Detect which cell encompasses the target text, then output its [X, Y] center coordinate. 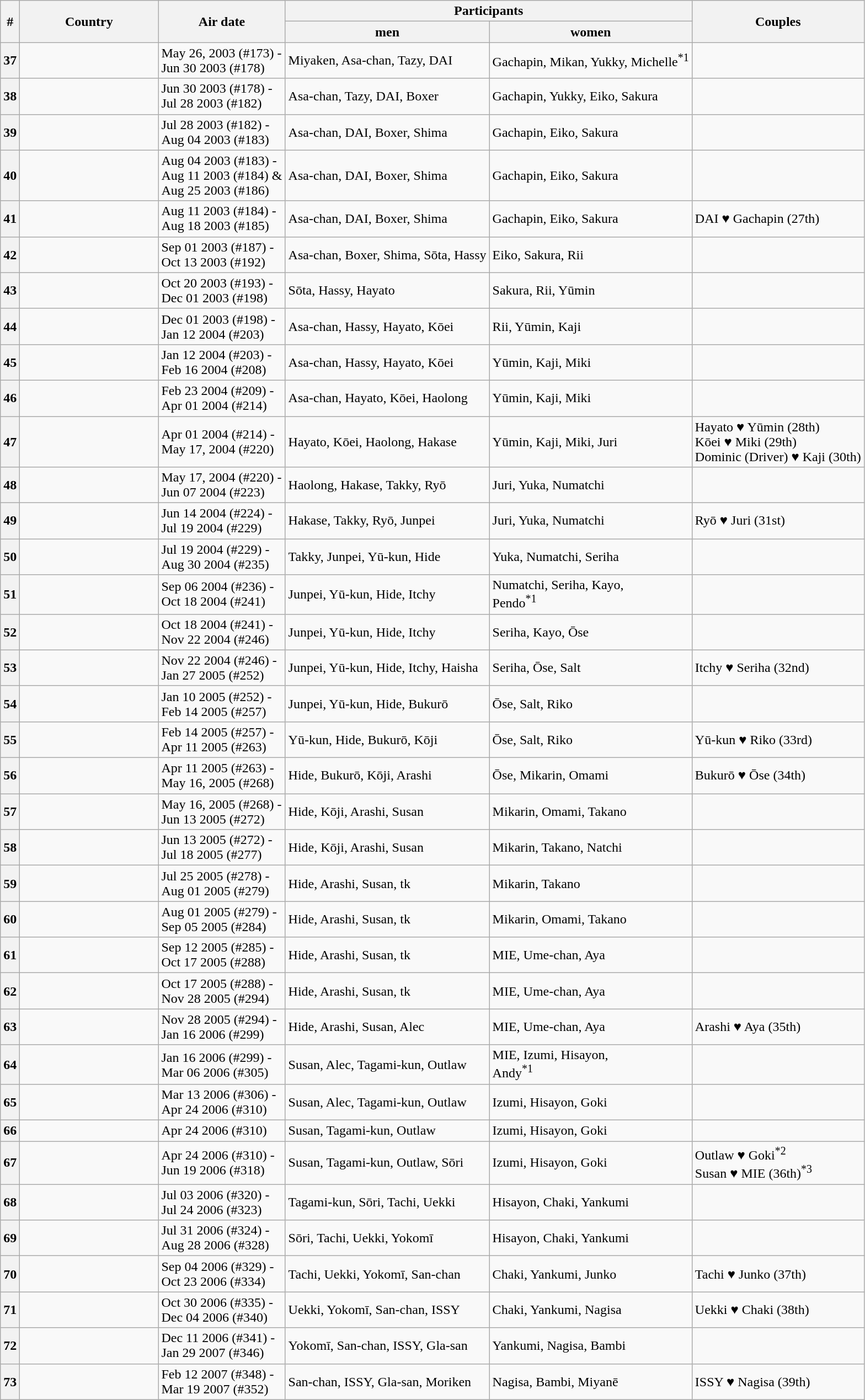
54 [10, 704]
DAI ♥ Gachapin (27th) [778, 218]
66 [10, 1131]
Asa-chan, Tazy, DAI, Boxer [387, 96]
Couples [778, 22]
60 [10, 919]
Seriha, Ōse, Salt [590, 667]
Jul 25 2005 (#278) -Aug 01 2005 (#279) [222, 884]
Feb 23 2004 (#209) -Apr 01 2004 (#214) [222, 398]
53 [10, 667]
Hayato, Kōei, Haolong, Hakase [387, 441]
Hayato ♥ Yūmin (28th)Kōei ♥ Miki (29th)Dominic (Driver) ♥ Kaji (30th) [778, 441]
52 [10, 632]
Gachapin, Mikan, Yukky, Michelle*1 [590, 61]
Miyaken, Asa-chan, Tazy, DAI [387, 61]
Jun 14 2004 (#224) -Jul 19 2004 (#229) [222, 521]
Feb 14 2005 (#257) -Apr 11 2005 (#263) [222, 739]
73 [10, 1381]
Haolong, Hakase, Takky, Ryō [387, 485]
Susan, Tagami-kun, Outlaw [387, 1131]
Sakura, Rii, Yūmin [590, 290]
62 [10, 991]
Oct 18 2004 (#241) -Nov 22 2004 (#246) [222, 632]
May 17, 2004 (#220) -Jun 07 2004 (#223) [222, 485]
Jul 28 2003 (#182) -Aug 04 2003 (#183) [222, 132]
Aug 11 2003 (#184) -Aug 18 2003 (#185) [222, 218]
Apr 24 2006 (#310) [222, 1131]
Hide, Bukurō, Kōji, Arashi [387, 776]
Sep 06 2004 (#236) -Oct 18 2004 (#241) [222, 595]
Country [89, 22]
Jul 31 2006 (#324) -Aug 28 2006 (#328) [222, 1238]
Hide, Arashi, Susan, Alec [387, 1027]
40 [10, 175]
Dec 01 2003 (#198) -Jan 12 2004 (#203) [222, 327]
Uekki ♥ Chaki (38th) [778, 1310]
Uekki, Yokomī, San-chan, ISSY [387, 1310]
Yūmin, Kaji, Miki, Juri [590, 441]
Apr 24 2006 (#310) -Jun 19 2006 (#318) [222, 1163]
Rii, Yūmin, Kaji [590, 327]
Nov 28 2005 (#294) -Jan 16 2006 (#299) [222, 1027]
Chaki, Yankumi, Nagisa [590, 1310]
37 [10, 61]
Aug 04 2003 (#183) -Aug 11 2003 (#184) &Aug 25 2003 (#186) [222, 175]
Tachi ♥ Junko (37th) [778, 1274]
Sōri, Tachi, Uekki, Yokomī [387, 1238]
63 [10, 1027]
Mar 13 2006 (#306) -Apr 24 2006 (#310) [222, 1102]
64 [10, 1065]
San-chan, ISSY, Gla-san, Moriken [387, 1381]
Apr 01 2004 (#214) -May 17, 2004 (#220) [222, 441]
Mikarin, Takano, Natchi [590, 847]
Itchy ♥ Seriha (32nd) [778, 667]
Oct 30 2006 (#335) -Dec 04 2006 (#340) [222, 1310]
67 [10, 1163]
May 16, 2005 (#268) -Jun 13 2005 (#272) [222, 812]
Junpei, Yū-kun, Hide, Itchy, Haisha [387, 667]
Feb 12 2007 (#348) -Mar 19 2007 (#352) [222, 1381]
65 [10, 1102]
Jul 03 2006 (#320) -Jul 24 2006 (#323) [222, 1203]
Sep 04 2006 (#329) -Oct 23 2006 (#334) [222, 1274]
Tachi, Uekki, Yokomī, San-chan [387, 1274]
Asa-chan, Hayato, Kōei, Haolong [387, 398]
men [387, 32]
Aug 01 2005 (#279) -Sep 05 2005 (#284) [222, 919]
42 [10, 255]
Numatchi, Seriha, Kayo,Pendo*1 [590, 595]
Sep 01 2003 (#187) -Oct 13 2003 (#192) [222, 255]
49 [10, 521]
Yū-kun, Hide, Bukurō, Kōji [387, 739]
56 [10, 776]
Ryō ♥ Juri (31st) [778, 521]
Participants [489, 11]
Oct 20 2003 (#193) -Dec 01 2003 (#198) [222, 290]
72 [10, 1346]
Nagisa, Bambi, Miyanē [590, 1381]
Tagami-kun, Sōri, Tachi, Uekki [387, 1203]
59 [10, 884]
39 [10, 132]
Yū-kun ♥ Riko (33rd) [778, 739]
Yuka, Numatchi, Seriha [590, 557]
50 [10, 557]
Gachapin, Yukky, Eiko, Sakura [590, 96]
# [10, 22]
71 [10, 1310]
Jul 19 2004 (#229) -Aug 30 2004 (#235) [222, 557]
MIE, Izumi, Hisayon,Andy*1 [590, 1065]
women [590, 32]
Outlaw ♥ Goki*2Susan ♥ MIE (36th)*3 [778, 1163]
46 [10, 398]
Susan, Tagami-kun, Outlaw, Sōri [387, 1163]
Asa-chan, Boxer, Shima, Sōta, Hassy [387, 255]
45 [10, 362]
57 [10, 812]
Jun 13 2005 (#272) -Jul 18 2005 (#277) [222, 847]
Dec 11 2006 (#341) -Jan 29 2007 (#346) [222, 1346]
Eiko, Sakura, Rii [590, 255]
70 [10, 1274]
ISSY ♥ Nagisa (39th) [778, 1381]
Nov 22 2004 (#246) -Jan 27 2005 (#252) [222, 667]
Jan 12 2004 (#203) -Feb 16 2004 (#208) [222, 362]
May 26, 2003 (#173) -Jun 30 2003 (#178) [222, 61]
Mikarin, Takano [590, 884]
Jun 30 2003 (#178) -Jul 28 2003 (#182) [222, 96]
58 [10, 847]
48 [10, 485]
47 [10, 441]
68 [10, 1203]
38 [10, 96]
Yokomī, San-chan, ISSY, Gla-san [387, 1346]
Sōta, Hassy, Hayato [387, 290]
Arashi ♥ Aya (35th) [778, 1027]
43 [10, 290]
Apr 11 2005 (#263) -May 16, 2005 (#268) [222, 776]
Junpei, Yū-kun, Hide, Bukurō [387, 704]
55 [10, 739]
44 [10, 327]
Jan 10 2005 (#252) -Feb 14 2005 (#257) [222, 704]
Takky, Junpei, Yū-kun, Hide [387, 557]
69 [10, 1238]
Chaki, Yankumi, Junko [590, 1274]
Bukurō ♥ Ōse (34th) [778, 776]
Yankumi, Nagisa, Bambi [590, 1346]
Air date [222, 22]
51 [10, 595]
Jan 16 2006 (#299) -Mar 06 2006 (#305) [222, 1065]
41 [10, 218]
61 [10, 955]
Seriha, Kayo, Ōse [590, 632]
Sep 12 2005 (#285) -Oct 17 2005 (#288) [222, 955]
Hakase, Takky, Ryō, Junpei [387, 521]
Ōse, Mikarin, Omami [590, 776]
Oct 17 2005 (#288) -Nov 28 2005 (#294) [222, 991]
